Scan for the cell matching the given text and deliver its (X, Y) coordinate at center. 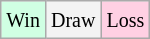
Draw (72, 20)
Loss (126, 20)
Win (24, 20)
